From the cell containing the given text, extract its center point as [x, y] coordinate. 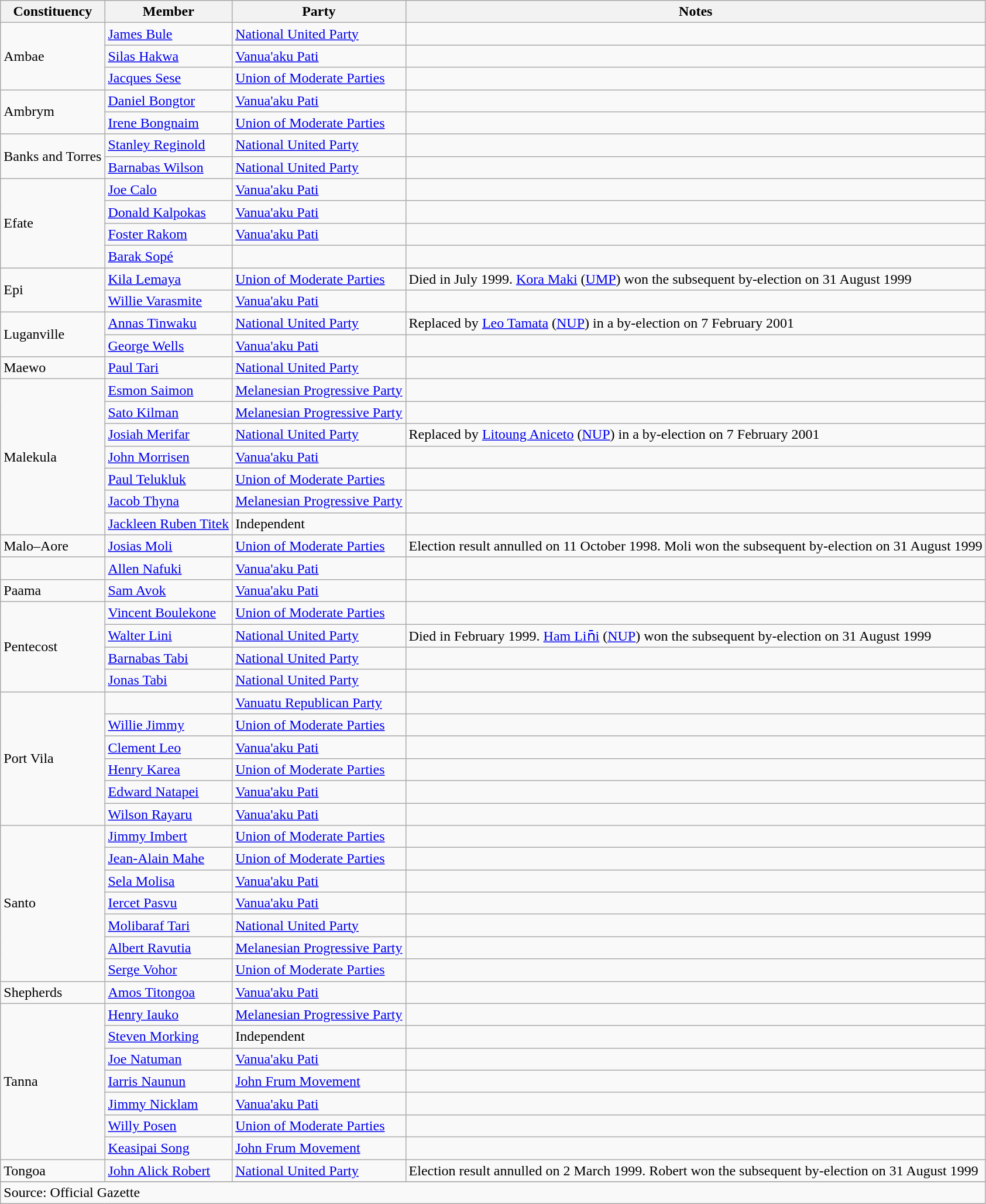
Replaced by Litoung Aniceto (NUP) in a by-election on 7 February 2001 [695, 435]
Keasipai Song [169, 1148]
Stanley Reginold [169, 145]
Constituency [53, 12]
Jean-Alain Mahe [169, 859]
Ambrym [53, 112]
Notes [695, 12]
Josiah Merifar [169, 435]
Member [169, 12]
Iarris Naunun [169, 1081]
Iercet Pasvu [169, 903]
John Morrisen [169, 457]
Henry Karea [169, 769]
Luganville [53, 335]
Allen Nafuki [169, 568]
Jacob Thyna [169, 501]
Molibaraf Tari [169, 926]
Daniel Bongtor [169, 101]
Epi [53, 290]
Malekula [53, 457]
Albert Ravutia [169, 948]
Vincent Boulekone [169, 613]
Jimmy Imbert [169, 837]
Port Vila [53, 758]
Josias Moli [169, 546]
Tanna [53, 1081]
Joe Calo [169, 190]
Willie Varasmite [169, 301]
Pentecost [53, 646]
Irene Bongnaim [169, 123]
Joe Natuman [169, 1059]
Clement Leo [169, 747]
Election result annulled on 2 March 1999. Robert won the subsequent by-election on 31 August 1999 [695, 1171]
Jimmy Nicklam [169, 1103]
Steven Morking [169, 1037]
Paama [53, 590]
Died in February 1999. Ham Lin̄i (NUP) won the subsequent by-election on 31 August 1999 [695, 635]
Party [319, 12]
Barak Sopé [169, 256]
Ambae [53, 56]
Silas Hakwa [169, 56]
Paul Tari [169, 368]
Election result annulled on 11 October 1998. Moli won the subsequent by-election on 31 August 1999 [695, 546]
Santo [53, 903]
Jacques Sese [169, 78]
Henry Iauko [169, 1014]
Paul Telukluk [169, 479]
Sela Molisa [169, 881]
Jackleen Ruben Titek [169, 524]
Jonas Tabi [169, 680]
Annas Tinwaku [169, 324]
George Wells [169, 346]
Efate [53, 223]
Edward Natapei [169, 792]
Banks and Torres [53, 156]
Sam Avok [169, 590]
Replaced by Leo Tamata (NUP) in a by-election on 7 February 2001 [695, 324]
Maewo [53, 368]
Barnabas Wilson [169, 167]
Shepherds [53, 992]
Willy Posen [169, 1126]
Tongoa [53, 1171]
Willie Jimmy [169, 725]
Vanuatu Republican Party [319, 703]
Walter Lini [169, 635]
Esmon Saimon [169, 390]
Kila Lemaya [169, 279]
Died in July 1999. Kora Maki (UMP) won the subsequent by-election on 31 August 1999 [695, 279]
Source: Official Gazette [493, 1193]
Sato Kilman [169, 412]
Barnabas Tabi [169, 658]
Amos Titongoa [169, 992]
Serge Vohor [169, 970]
John Alick Robert [169, 1171]
Wilson Rayaru [169, 814]
Foster Rakom [169, 234]
Donald Kalpokas [169, 212]
James Bule [169, 34]
Malo–Aore [53, 546]
